Search for the cell housing the specified text and yield its [X, Y] center coordinate. 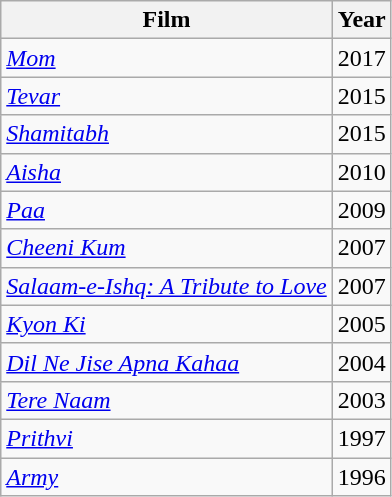
Salaam-e-Ishq: A Tribute to Love [167, 286]
Prithvi [167, 438]
Dil Ne Jise Apna Kahaa [167, 362]
2009 [362, 210]
Year [362, 20]
2004 [362, 362]
1997 [362, 438]
Shamitabh [167, 134]
2003 [362, 400]
Tere Naam [167, 400]
Film [167, 20]
Kyon Ki [167, 324]
2017 [362, 58]
Aisha [167, 172]
Cheeni Kum [167, 248]
2010 [362, 172]
2005 [362, 324]
Paa [167, 210]
1996 [362, 477]
Army [167, 477]
Mom [167, 58]
Tevar [167, 96]
